Identify which cell holds the provided text, then report its [X, Y] central coordinate. 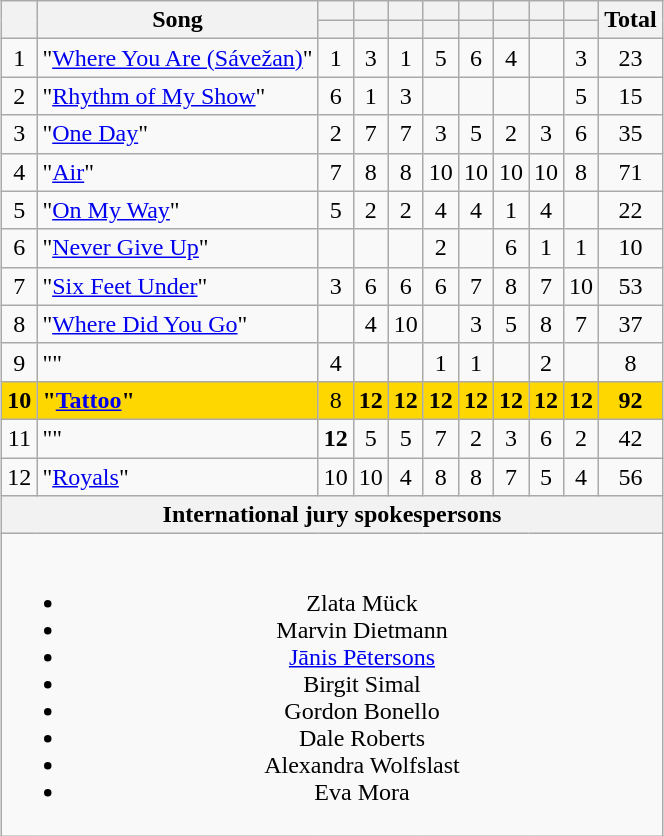
92 [631, 400]
"Rhythm of My Show" [178, 96]
23 [631, 58]
35 [631, 134]
"On My Way" [178, 210]
"Where Did You Go" [178, 324]
9 [20, 362]
53 [631, 286]
71 [631, 172]
56 [631, 477]
"Tattoo" [178, 400]
42 [631, 438]
Song [178, 20]
International jury spokespersons [332, 515]
37 [631, 324]
22 [631, 210]
"Air" [178, 172]
"Royals" [178, 477]
"Where You Are (Sávežan)" [178, 58]
11 [20, 438]
15 [631, 96]
"Never Give Up" [178, 248]
Zlata MückMarvin DietmannJānis PētersonsBirgit SimalGordon BonelloDale RobertsAlexandra WolfslastEva Mora [332, 685]
"Six Feet Under" [178, 286]
"One Day" [178, 134]
Total [631, 20]
